Output the [x, y] coordinate of the center of the cell containing the given text.  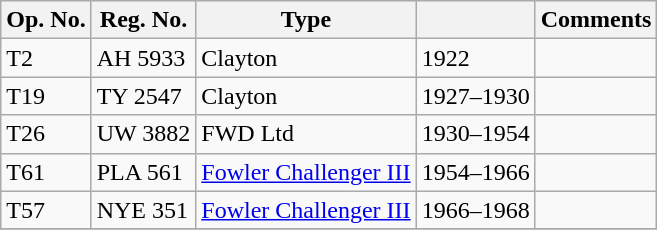
NYE 351 [144, 210]
1954–1966 [476, 172]
TY 2547 [144, 96]
Reg. No. [144, 20]
FWD Ltd [306, 134]
T57 [46, 210]
T19 [46, 96]
T61 [46, 172]
1966–1968 [476, 210]
Comments [596, 20]
T26 [46, 134]
1922 [476, 58]
T2 [46, 58]
Op. No. [46, 20]
1927–1930 [476, 96]
UW 3882 [144, 134]
AH 5933 [144, 58]
Type [306, 20]
1930–1954 [476, 134]
PLA 561 [144, 172]
